Capture the cell that displays the provided text and extract its [X, Y] central coordinate. 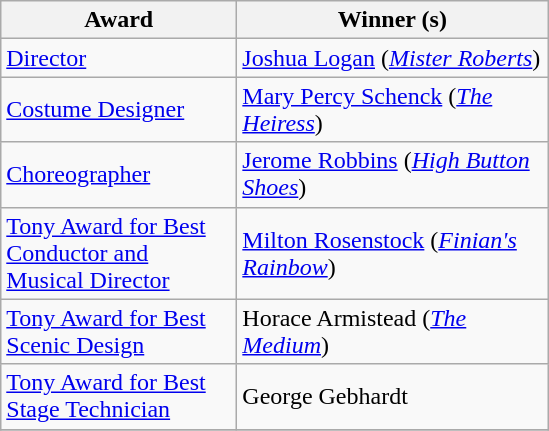
Costume Designer [119, 110]
Tony Award for Best Conductor and Musical Director [119, 253]
Milton Rosenstock (Finian's Rainbow) [392, 253]
Director [119, 58]
Tony Award for Best Stage Technician [119, 396]
Horace Armistead (The Medium) [392, 332]
George Gebhardt [392, 396]
Mary Percy Schenck (The Heiress) [392, 110]
Award [119, 20]
Jerome Robbins (High Button Shoes) [392, 174]
Tony Award for Best Scenic Design [119, 332]
Winner (s) [392, 20]
Choreographer [119, 174]
Joshua Logan (Mister Roberts) [392, 58]
